Capture the cell that displays the provided text and extract its [X, Y] central coordinate. 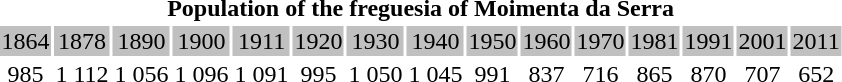
1911 [262, 41]
1970 [600, 41]
1920 [318, 41]
1930 [376, 41]
1864 [26, 41]
1878 [82, 41]
1981 [654, 41]
1950 [492, 41]
1991 [708, 41]
1900 [202, 41]
1960 [546, 41]
2011 [816, 41]
1940 [436, 41]
2001 [762, 41]
1890 [142, 41]
